Locate the cell with the specified text and output its [X, Y] center coordinate. 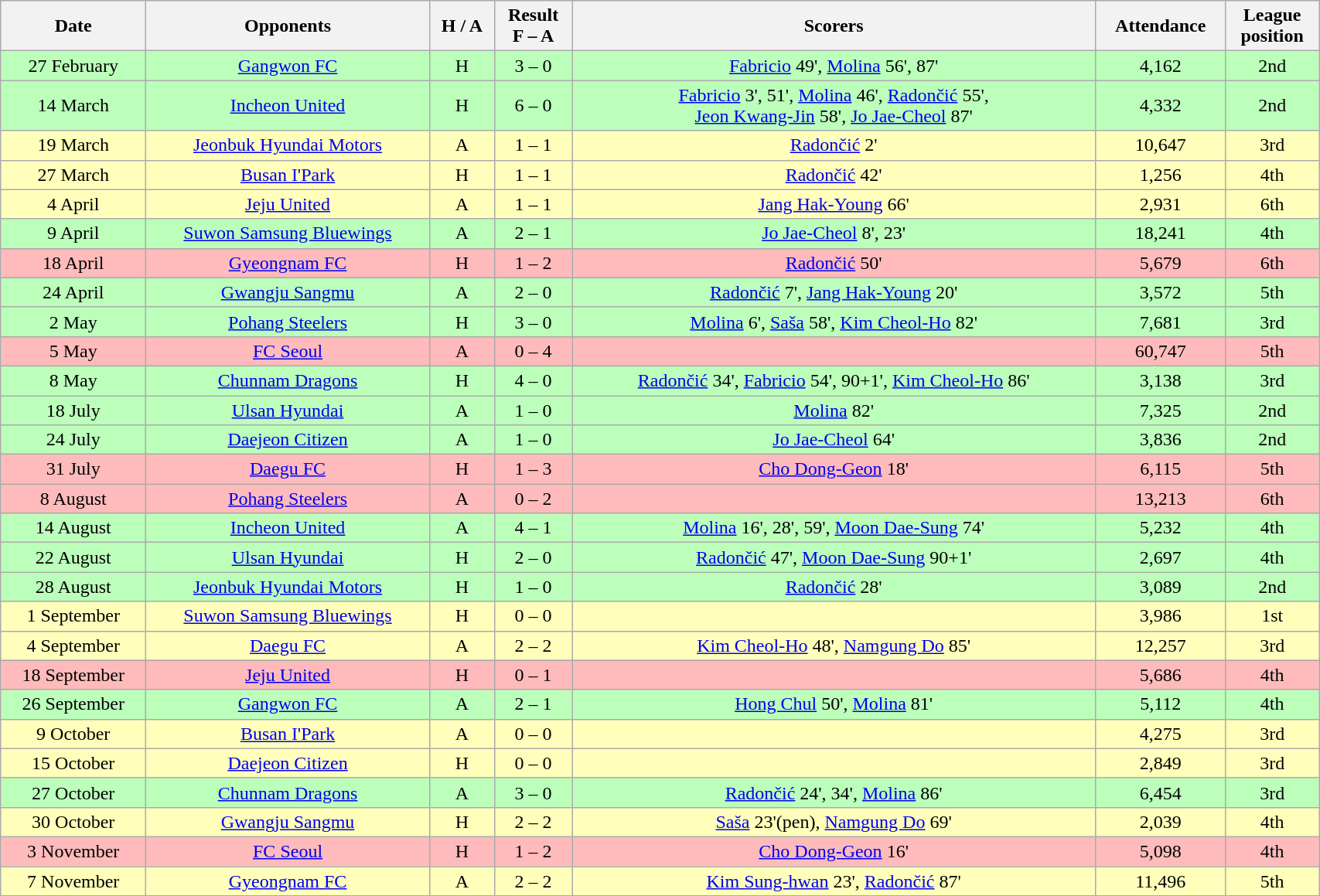
1 – 3 [534, 469]
9 October [73, 734]
ResultF – A [534, 26]
Opponents [288, 26]
Hong Chul 50', Molina 81' [834, 704]
Kim Cheol-Ho 48', Namgung Do 85' [834, 646]
Fabricio 49', Molina 56', 87' [834, 66]
4,332 [1161, 105]
1,256 [1161, 175]
2,849 [1161, 763]
1st [1273, 616]
Radončić 34', Fabricio 54', 90+1', Kim Cheol-Ho 86' [834, 380]
27 October [73, 792]
Saša 23'(pen), Namgung Do 69' [834, 822]
6,454 [1161, 792]
5,232 [1161, 528]
11,496 [1161, 881]
4 September [73, 646]
6,115 [1161, 469]
18,241 [1161, 233]
Radončić 42' [834, 175]
2,039 [1161, 822]
3,986 [1161, 616]
Scorers [834, 26]
Radončić 28' [834, 587]
14 March [73, 105]
Radončić 24', 34', Molina 86' [834, 792]
7 November [73, 881]
18 September [73, 675]
18 July [73, 411]
15 October [73, 763]
5,112 [1161, 704]
4,162 [1161, 66]
22 August [73, 557]
8 May [73, 380]
Molina 6', Saša 58', Kim Cheol-Ho 82' [834, 322]
Jang Hak-Young 66' [834, 204]
27 March [73, 175]
24 April [73, 292]
Jo Jae-Cheol 8', 23' [834, 233]
27 February [73, 66]
0 – 4 [534, 351]
Molina 16', 28', 59', Moon Dae-Sung 74' [834, 528]
Cho Dong-Geon 16' [834, 851]
5,098 [1161, 851]
12,257 [1161, 646]
Fabricio 3', 51', Molina 46', Radončić 55', Jeon Kwang-Jin 58', Jo Jae-Cheol 87' [834, 105]
Date [73, 26]
Radončić 7', Jang Hak-Young 20' [834, 292]
5 May [73, 351]
4 – 1 [534, 528]
Jo Jae-Cheol 64' [834, 440]
1 September [73, 616]
13,213 [1161, 499]
Radončić 47', Moon Dae-Sung 90+1' [834, 557]
5,679 [1161, 263]
18 April [73, 263]
H / A [462, 26]
Molina 82' [834, 411]
24 July [73, 440]
7,325 [1161, 411]
60,747 [1161, 351]
19 March [73, 145]
4 April [73, 204]
3 November [73, 851]
26 September [73, 704]
6 – 0 [534, 105]
Kim Sung-hwan 23', Radončić 87' [834, 881]
30 October [73, 822]
0 – 2 [534, 499]
Radončić 50' [834, 263]
2,931 [1161, 204]
9 April [73, 233]
0 – 1 [534, 675]
8 August [73, 499]
2,697 [1161, 557]
Radončić 2' [834, 145]
7,681 [1161, 322]
3,089 [1161, 587]
3,572 [1161, 292]
14 August [73, 528]
3,138 [1161, 380]
2 May [73, 322]
Attendance [1161, 26]
31 July [73, 469]
3,836 [1161, 440]
5,686 [1161, 675]
4,275 [1161, 734]
Leagueposition [1273, 26]
4 – 0 [534, 380]
28 August [73, 587]
10,647 [1161, 145]
Cho Dong-Geon 18' [834, 469]
